Capture the cell that displays the provided text and extract its (x, y) central coordinate. 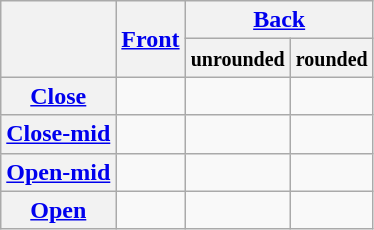
Open-mid (58, 172)
Close-mid (58, 134)
Open (58, 210)
Back (279, 20)
Close (58, 96)
unrounded (238, 58)
rounded (332, 58)
Front (150, 39)
